Extract the [X, Y] coordinate from the center of the cell holding the provided text.  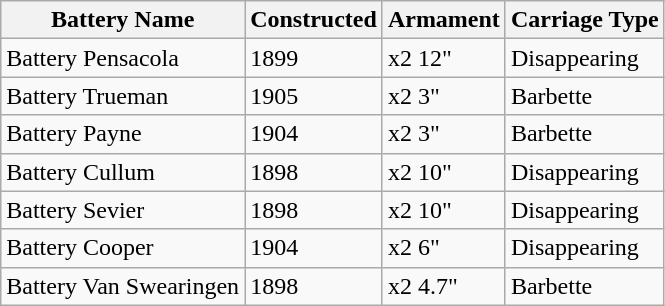
Battery Name [123, 20]
Battery Payne [123, 134]
Battery Cullum [123, 172]
Battery Cooper [123, 248]
Constructed [314, 20]
Armament [444, 20]
Carriage Type [584, 20]
x2 6" [444, 248]
Battery Pensacola [123, 58]
1905 [314, 96]
Battery Trueman [123, 96]
x2 12" [444, 58]
Battery Sevier [123, 210]
x2 4.7" [444, 286]
1899 [314, 58]
Battery Van Swearingen [123, 286]
